Locate the cell with the specified text and output its (x, y) center coordinate. 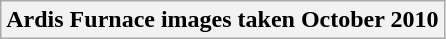
Ardis Furnace images taken October 2010 (222, 20)
